From the cell containing the given text, extract its center point as [x, y] coordinate. 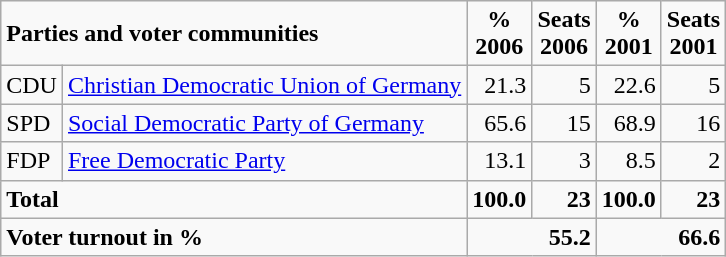
Parties and voter communities [234, 34]
68.9 [628, 123]
13.1 [500, 161]
SPD [32, 123]
FDP [32, 161]
8.5 [628, 161]
Free Democratic Party [264, 161]
55.2 [532, 237]
22.6 [628, 85]
2 [693, 161]
CDU [32, 85]
16 [693, 123]
Seats2001 [693, 34]
66.6 [660, 237]
65.6 [500, 123]
21.3 [500, 85]
%2001 [628, 34]
Voter turnout in % [234, 237]
Social Democratic Party of Germany [264, 123]
Christian Democratic Union of Germany [264, 85]
Total [234, 199]
%2006 [500, 34]
Seats2006 [564, 34]
3 [564, 161]
15 [564, 123]
